Capture the cell that displays the provided text and extract its (X, Y) central coordinate. 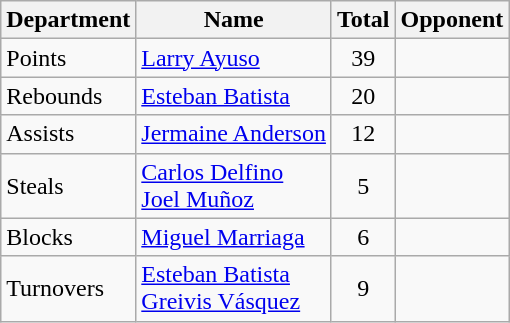
5 (363, 186)
Jermaine Anderson (234, 134)
Assists (68, 134)
Esteban Batista (234, 96)
Total (363, 20)
Points (68, 58)
Turnovers (68, 288)
12 (363, 134)
Esteban Batista Greivis Vásquez (234, 288)
39 (363, 58)
Blocks (68, 237)
Opponent (452, 20)
Miguel Marriaga (234, 237)
Larry Ayuso (234, 58)
Steals (68, 186)
Carlos Delfino Joel Muñoz (234, 186)
9 (363, 288)
6 (363, 237)
Name (234, 20)
20 (363, 96)
Department (68, 20)
Rebounds (68, 96)
